Search for the cell housing the specified text and yield its [X, Y] center coordinate. 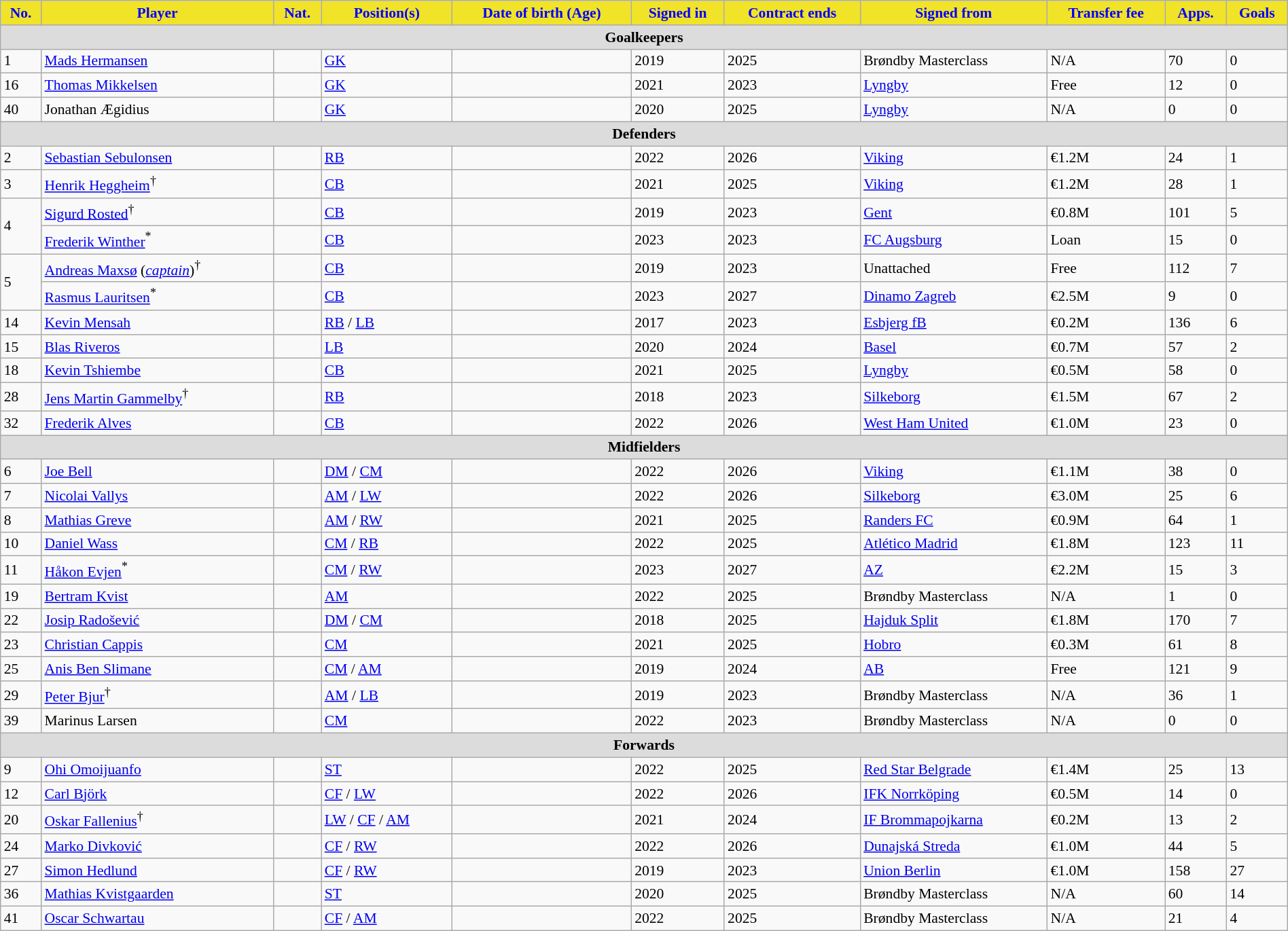
Simon Hedlund [158, 871]
Joe Bell [158, 472]
Håkon Evjen* [158, 570]
LB [387, 347]
Henrik Heggheim† [158, 185]
€0.3M [1106, 645]
IF Brommapojkarna [954, 820]
41 [21, 919]
€1.1M [1106, 472]
CF / LW [387, 794]
€0.7M [1106, 347]
38 [1196, 472]
Esbjerg fB [954, 323]
Union Berlin [954, 871]
Dinamo Zagreb [954, 296]
CM / AM [387, 669]
60 [1196, 894]
29 [21, 695]
70 [1196, 61]
Jens Martin Gammelby† [158, 397]
IFK Norrköping [954, 794]
Goals [1257, 13]
Kevin Mensah [158, 323]
Kevin Tshiembe [158, 371]
Unattached [954, 268]
Marko Divković [158, 846]
19 [21, 596]
€2.5M [1106, 296]
Frederik Winther* [158, 240]
Josip Radošević [158, 621]
Carl Björk [158, 794]
Signed from [954, 13]
Player [158, 13]
Atlético Madrid [954, 544]
Daniel Wass [158, 544]
Jonathan Ægidius [158, 110]
Defenders [644, 134]
AM / LW [387, 496]
CF / AM [387, 919]
€0.8M [1106, 212]
Dunajská Streda [954, 846]
112 [1196, 268]
101 [1196, 212]
Nat. [298, 13]
2017 [678, 323]
Rasmus Lauritsen* [158, 296]
Contract ends [792, 13]
Randers FC [954, 520]
€1.4M [1106, 769]
CM / RB [387, 544]
170 [1196, 621]
Hobro [954, 645]
Gent [954, 212]
Oscar Schwartau [158, 919]
CM / RW [387, 570]
67 [1196, 397]
32 [21, 423]
West Ham United [954, 423]
16 [21, 86]
Sigurd Rosted† [158, 212]
64 [1196, 520]
Forwards [644, 746]
Midfielders [644, 448]
€2.2M [1106, 570]
136 [1196, 323]
FC Augsburg [954, 240]
Signed in [678, 13]
€0.9M [1106, 520]
40 [21, 110]
RB / LB [387, 323]
€1.5M [1106, 397]
Mads Hermansen [158, 61]
61 [1196, 645]
Marinus Larsen [158, 721]
LW / CF / AM [387, 820]
58 [1196, 371]
39 [21, 721]
Mathias Kvistgaarden [158, 894]
21 [1196, 919]
121 [1196, 669]
Transfer fee [1106, 13]
Bertram Kvist [158, 596]
10 [21, 544]
Basel [954, 347]
Peter Bjur† [158, 695]
AM [387, 596]
Hajduk Split [954, 621]
AM / RW [387, 520]
Andreas Maxsø (captain)† [158, 268]
123 [1196, 544]
Frederik Alves [158, 423]
Date of birth (Age) [542, 13]
Red Star Belgrade [954, 769]
Oskar Fallenius† [158, 820]
No. [21, 13]
AB [954, 669]
Apps. [1196, 13]
18 [21, 371]
Christian Cappis [158, 645]
Anis Ben Slimane [158, 669]
Position(s) [387, 13]
€3.0M [1106, 496]
AM / LB [387, 695]
20 [21, 820]
Thomas Mikkelsen [158, 86]
57 [1196, 347]
Nicolai Vallys [158, 496]
Sebastian Sebulonsen [158, 158]
Blas Riveros [158, 347]
158 [1196, 871]
Goalkeepers [644, 37]
Ohi Omoijuanfo [158, 769]
Mathias Greve [158, 520]
44 [1196, 846]
22 [21, 621]
AZ [954, 570]
Loan [1106, 240]
